Search for the cell housing the specified text and yield its [x, y] center coordinate. 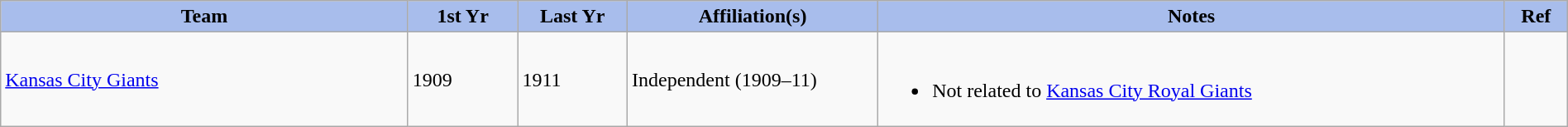
Last Yr [572, 17]
Kansas City Giants [205, 80]
Team [205, 17]
1st Yr [463, 17]
Affiliation(s) [753, 17]
Ref [1536, 17]
1911 [572, 80]
1909 [463, 80]
Notes [1192, 17]
Not related to Kansas City Royal Giants [1192, 80]
Independent (1909–11) [753, 80]
